Return the (x, y) coordinate for the center point of the cell that contains the specified text.  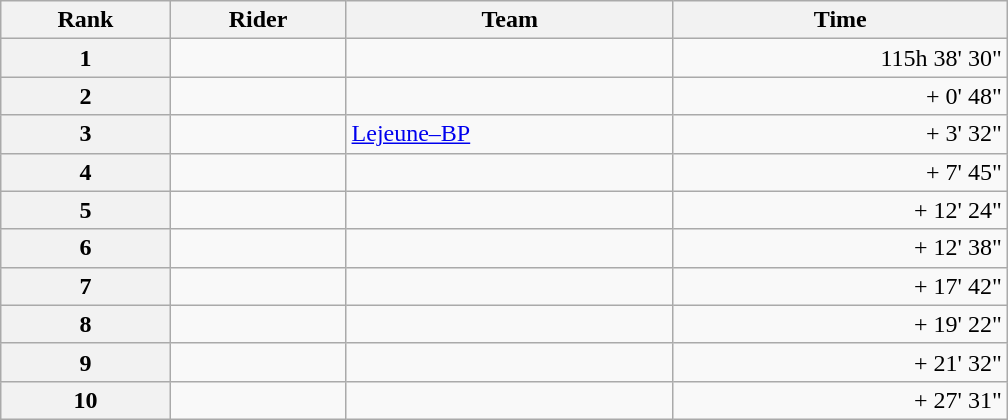
2 (86, 96)
+ 7' 45" (840, 172)
1 (86, 58)
7 (86, 286)
10 (86, 400)
+ 3' 32" (840, 134)
3 (86, 134)
4 (86, 172)
Team (510, 20)
+ 21' 32" (840, 362)
Lejeune–BP (510, 134)
8 (86, 324)
+ 12' 24" (840, 210)
+ 17' 42" (840, 286)
+ 27' 31" (840, 400)
6 (86, 248)
+ 12' 38" (840, 248)
Time (840, 20)
Rider (258, 20)
9 (86, 362)
115h 38' 30" (840, 58)
5 (86, 210)
+ 19' 22" (840, 324)
+ 0' 48" (840, 96)
Rank (86, 20)
